For the text-containing cell, return its midpoint in [X, Y] coordinate format. 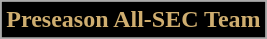
Preseason All-SEC Team [134, 20]
